Determine the (X, Y) coordinate at the center of the cell enclosing the given text.  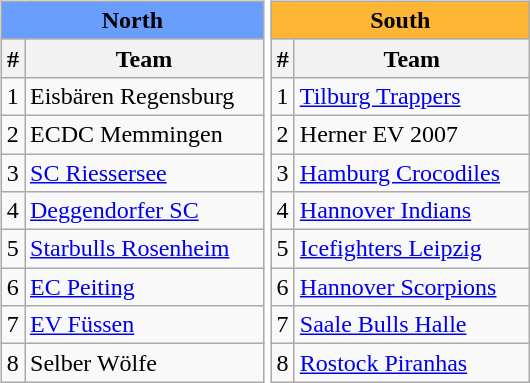
South (400, 20)
Herner EV 2007 (412, 134)
Hannover Indians (412, 211)
Eisbären Regensburg (144, 96)
Starbulls Rosenheim (144, 249)
North (132, 20)
Selber Wölfe (144, 363)
SC Riessersee (144, 173)
Rostock Piranhas (412, 363)
ECDC Memmingen (144, 134)
Tilburg Trappers (412, 96)
EV Füssen (144, 325)
Icefighters Leipzig (412, 249)
Deggendorfer SC (144, 211)
Hamburg Crocodiles (412, 173)
Saale Bulls Halle (412, 325)
EC Peiting (144, 287)
Hannover Scorpions (412, 287)
